Find where the given text appears and provide that cell's center as [x, y] coordinate. 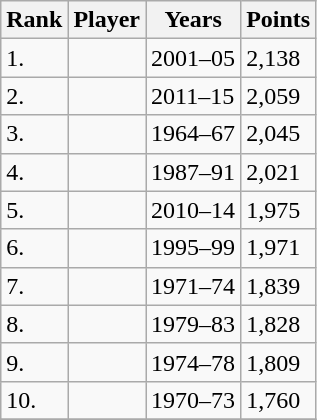
1987–91 [194, 172]
1,809 [278, 362]
1970–73 [194, 400]
1964–67 [194, 134]
2,045 [278, 134]
1,760 [278, 400]
10. [34, 400]
1,971 [278, 248]
5. [34, 210]
7. [34, 286]
1. [34, 58]
2010–14 [194, 210]
1,828 [278, 324]
Points [278, 20]
Years [194, 20]
1979–83 [194, 324]
1,975 [278, 210]
1995–99 [194, 248]
1,839 [278, 286]
2. [34, 96]
2,059 [278, 96]
9. [34, 362]
Player [107, 20]
6. [34, 248]
1971–74 [194, 286]
2,021 [278, 172]
3. [34, 134]
1974–78 [194, 362]
2011–15 [194, 96]
8. [34, 324]
4. [34, 172]
Rank [34, 20]
2001–05 [194, 58]
2,138 [278, 58]
